Search for the cell housing the specified text and yield its [x, y] center coordinate. 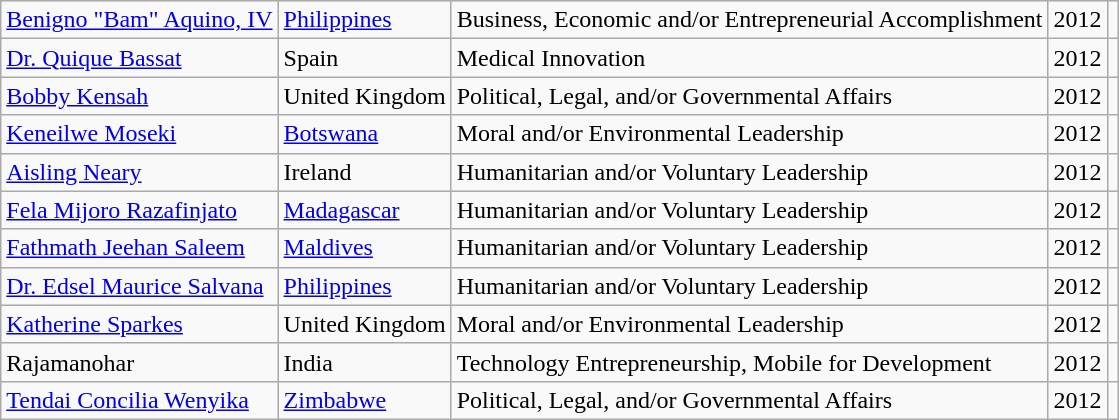
India [364, 362]
Maldives [364, 248]
Business, Economic and/or Entrepreneurial Accomplishment [750, 20]
Ireland [364, 172]
Katherine Sparkes [140, 324]
Tendai Concilia Wenyika [140, 400]
Rajamanohar [140, 362]
Dr. Quique Bassat [140, 58]
Spain [364, 58]
Technology Entrepreneurship, Mobile for Development [750, 362]
Madagascar [364, 210]
Medical Innovation [750, 58]
Benigno "Bam" Aquino, IV [140, 20]
Keneilwe Moseki [140, 134]
Fathmath Jeehan Saleem [140, 248]
Zimbabwe [364, 400]
Bobby Kensah [140, 96]
Fela Mijoro Razafinjato [140, 210]
Dr. Edsel Maurice Salvana [140, 286]
Aisling Neary [140, 172]
Botswana [364, 134]
